Return (x, y) of the center of cell containing provided text 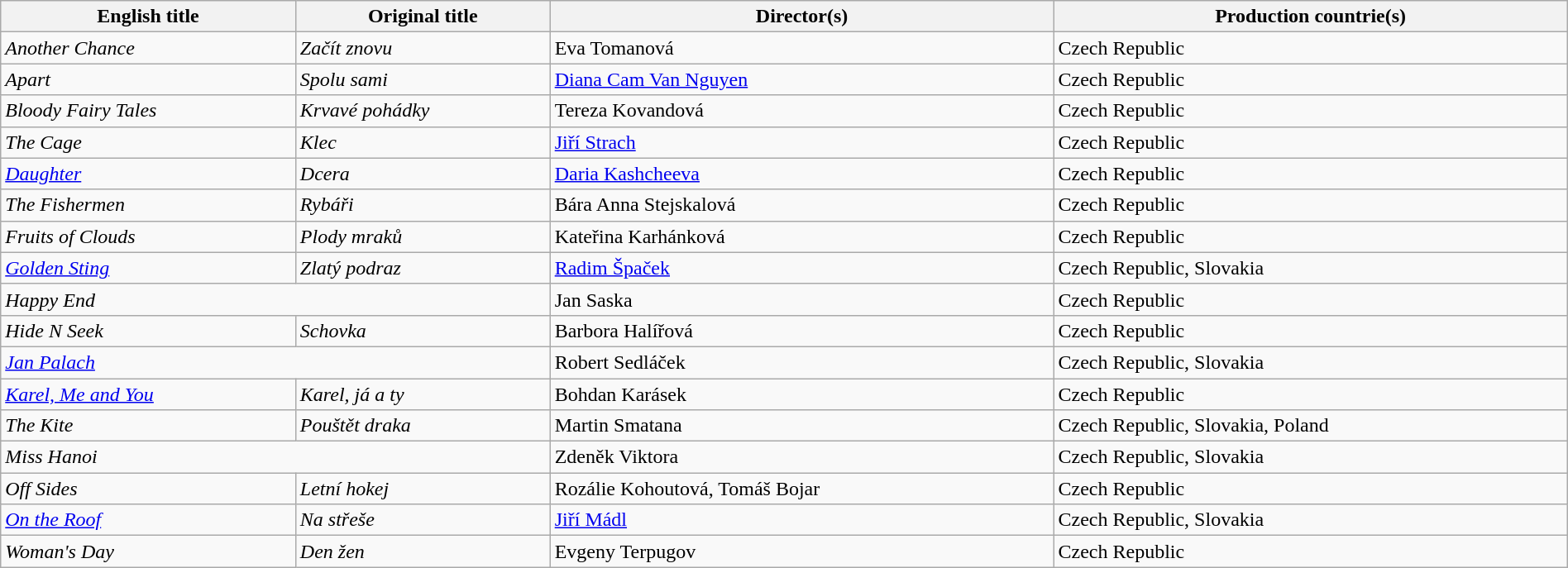
Den žen (423, 551)
Miss Hanoi (275, 457)
Karel, já a ty (423, 394)
Golden Sting (149, 268)
Apart (149, 79)
Eva Tomanová (802, 48)
Pouštět draka (423, 426)
Začít znovu (423, 48)
Daria Kashcheeva (802, 174)
Evgeny Terpugov (802, 551)
Czech Republic, Slovakia, Poland (1310, 426)
Martin Smatana (802, 426)
Krvavé pohádky (423, 111)
Bohdan Karásek (802, 394)
Bloody Fairy Tales (149, 111)
Original title (423, 17)
Na střeše (423, 520)
Diana Cam Van Nguyen (802, 79)
Kateřina Karhánková (802, 236)
Jiří Strach (802, 142)
Woman's Day (149, 551)
Plody mraků (423, 236)
Jiří Mádl (802, 520)
Happy End (275, 299)
Jan Saska (802, 299)
Tereza Kovandová (802, 111)
On the Roof (149, 520)
Bára Anna Stejskalová (802, 205)
Dcera (423, 174)
The Kite (149, 426)
Fruits of Clouds (149, 236)
Rozálie Kohoutová, Tomáš Bojar (802, 489)
Jan Palach (275, 362)
Barbora Halířová (802, 331)
Hide N Seek (149, 331)
English title (149, 17)
Letní hokej (423, 489)
Daughter (149, 174)
Klec (423, 142)
Rybáři (423, 205)
Production countrie(s) (1310, 17)
The Cage (149, 142)
Radim Špaček (802, 268)
Karel, Me and You (149, 394)
Off Sides (149, 489)
The Fishermen (149, 205)
Zlatý podraz (423, 268)
Another Chance (149, 48)
Schovka (423, 331)
Director(s) (802, 17)
Zdeněk Viktora (802, 457)
Spolu sami (423, 79)
Robert Sedláček (802, 362)
